For the text-containing cell, return its midpoint in [X, Y] coordinate format. 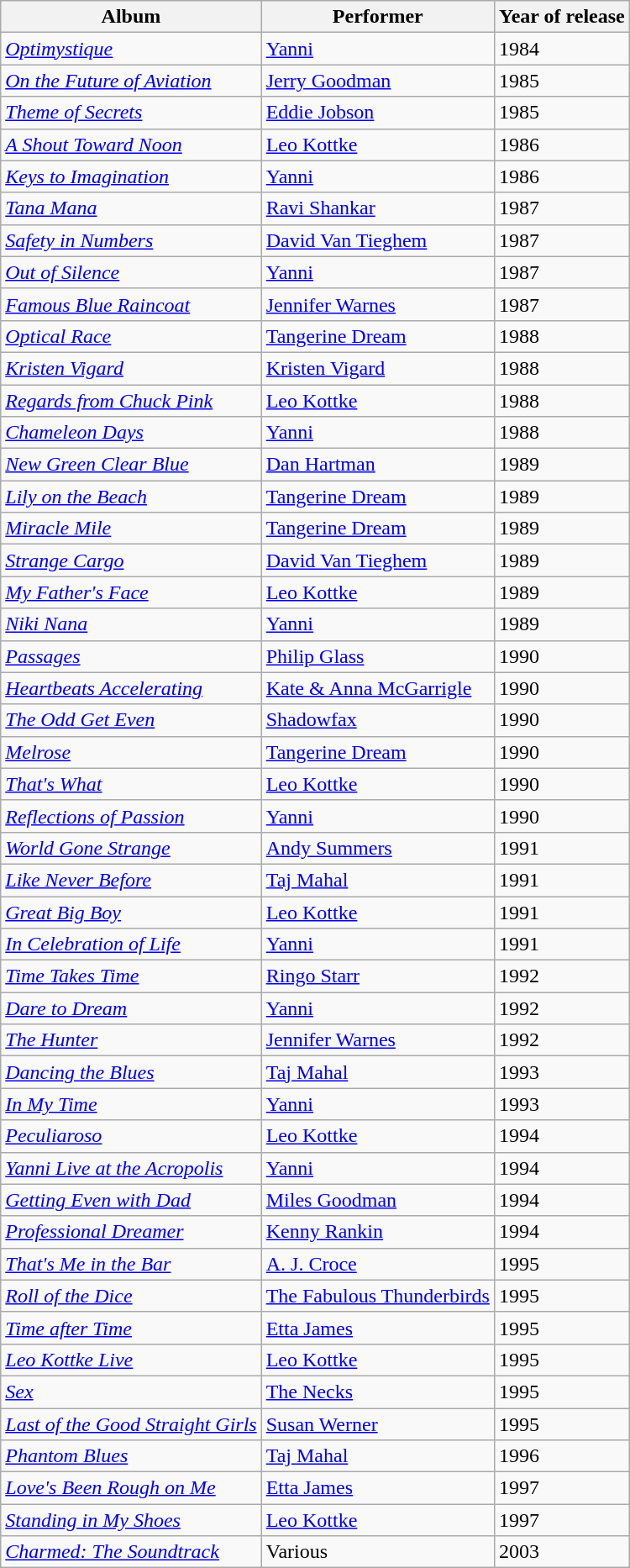
Niki Nana [131, 624]
1996 [561, 1456]
That's Me in the Bar [131, 1264]
New Green Clear Blue [131, 465]
Optical Race [131, 336]
Strange Cargo [131, 560]
Keys to Imagination [131, 176]
Dare to Dream [131, 1008]
Sex [131, 1392]
Dancing the Blues [131, 1072]
Eddie Jobson [378, 113]
Chameleon Days [131, 433]
Andy Summers [378, 848]
World Gone Strange [131, 848]
Lily on the Beach [131, 497]
Great Big Boy [131, 912]
The Odd Get Even [131, 720]
Regards from Chuck Pink [131, 401]
Time after Time [131, 1328]
Susan Werner [378, 1424]
Reflections of Passion [131, 816]
Charmed: The Soundtrack [131, 1552]
The Hunter [131, 1040]
Famous Blue Raincoat [131, 304]
Year of release [561, 17]
The Necks [378, 1392]
Kenny Rankin [378, 1232]
Passages [131, 656]
Standing in My Shoes [131, 1520]
Safety in Numbers [131, 240]
Professional Dreamer [131, 1232]
Time Takes Time [131, 976]
In My Time [131, 1104]
Love's Been Rough on Me [131, 1488]
Heartbeats Accelerating [131, 688]
Album [131, 17]
1984 [561, 49]
Like Never Before [131, 880]
Out of Silence [131, 272]
Ringo Starr [378, 976]
Roll of the Dice [131, 1296]
Dan Hartman [378, 465]
2003 [561, 1552]
Shadowfax [378, 720]
Leo Kottke Live [131, 1360]
Miracle Mile [131, 529]
Theme of Secrets [131, 113]
A. J. Croce [378, 1264]
Yanni Live at the Acropolis [131, 1168]
Various [378, 1552]
Tana Mana [131, 208]
Getting Even with Dad [131, 1200]
Ravi Shankar [378, 208]
Philip Glass [378, 656]
Miles Goodman [378, 1200]
Melrose [131, 752]
A Shout Toward Noon [131, 145]
Optimystique [131, 49]
Kate & Anna McGarrigle [378, 688]
On the Future of Aviation [131, 81]
Performer [378, 17]
Jerry Goodman [378, 81]
Peculiaroso [131, 1136]
Last of the Good Straight Girls [131, 1424]
In Celebration of Life [131, 944]
The Fabulous Thunderbirds [378, 1296]
Phantom Blues [131, 1456]
My Father's Face [131, 592]
That's What [131, 784]
